Output the [x, y] coordinate of the center of the cell containing the given text.  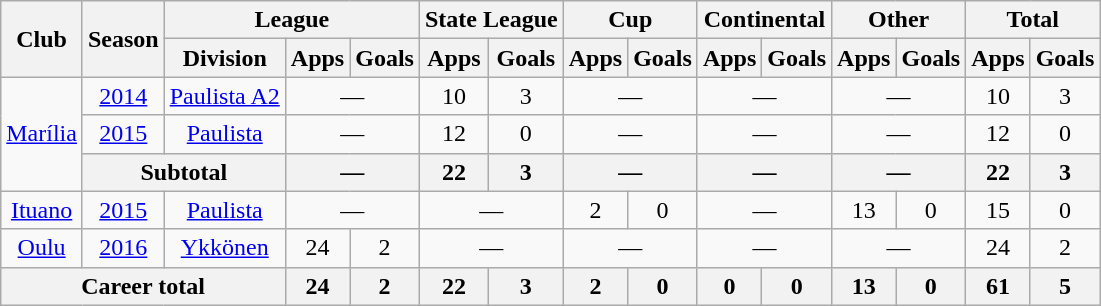
Division [224, 58]
Career total [144, 286]
Ykkönen [224, 248]
State League [491, 20]
Total [1033, 20]
Paulista A2 [224, 96]
2016 [123, 248]
Club [42, 39]
15 [998, 210]
Cup [630, 20]
Ituano [42, 210]
Marília [42, 134]
Subtotal [184, 172]
League [292, 20]
Oulu [42, 248]
Continental [764, 20]
61 [998, 286]
Other [899, 20]
Season [123, 39]
5 [1065, 286]
2014 [123, 96]
